Locate the cell with the specified text and output its [X, Y] center coordinate. 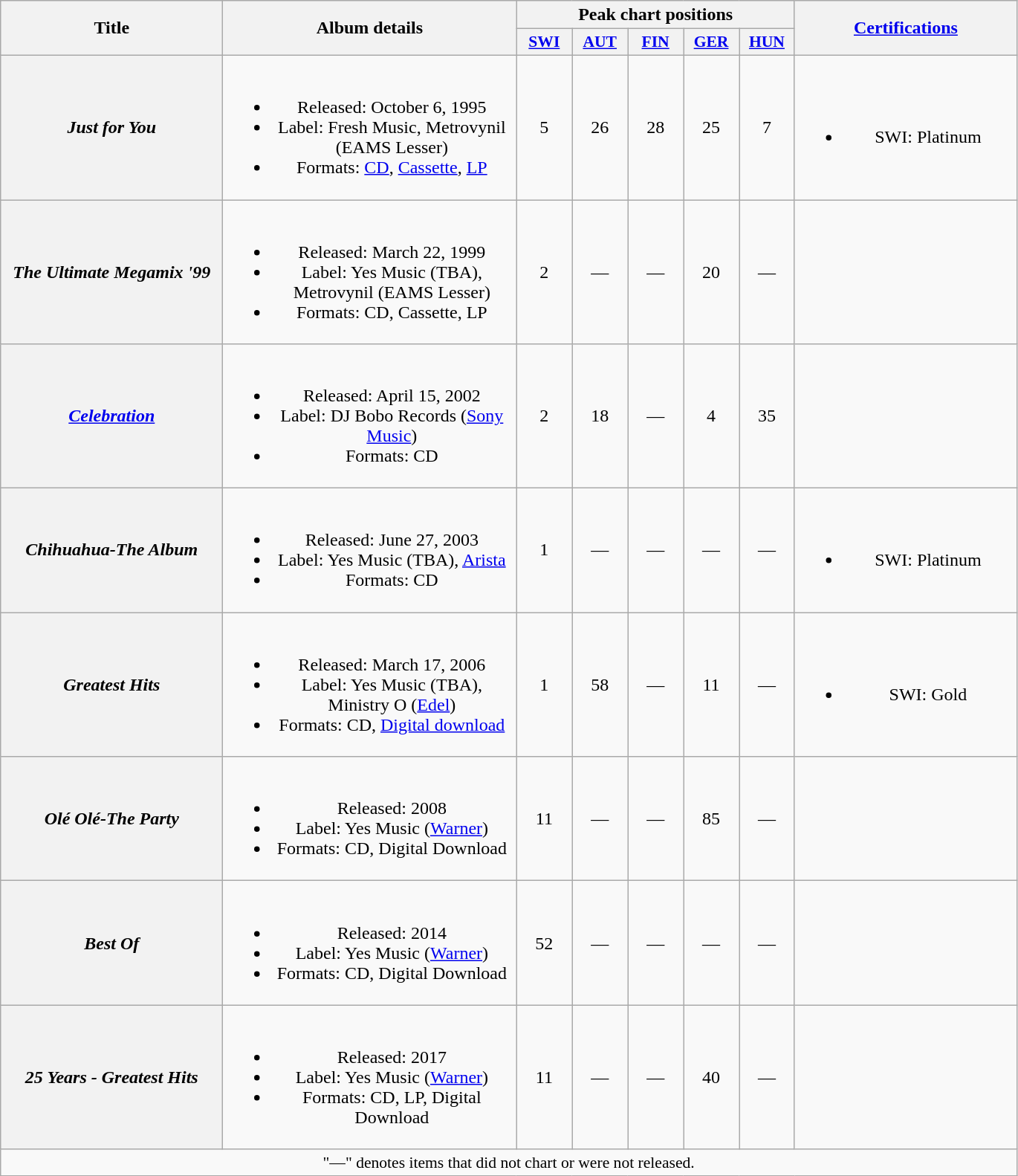
Celebration [111, 416]
25 Years - Greatest Hits [111, 1077]
HUN [767, 42]
28 [655, 127]
20 [712, 271]
AUT [600, 42]
Released: March 17, 2006Label: Yes Music (TBA), Ministry O (Edel)Formats: CD, Digital download [370, 685]
5 [544, 127]
SWI [544, 42]
The Ultimate Megamix '99 [111, 271]
GER [712, 42]
Olé Olé-The Party [111, 819]
25 [712, 127]
"—" denotes items that did not chart or were not released. [509, 1163]
Released: 2017Label: Yes Music (Warner)Formats: CD, LP, Digital Download [370, 1077]
40 [712, 1077]
Greatest Hits [111, 685]
26 [600, 127]
SWI: Gold [905, 685]
Best Of [111, 943]
Released: October 6, 1995Label: Fresh Music, Metrovynil (EAMS Lesser)Formats: CD, Cassette, LP [370, 127]
Released: June 27, 2003Label: Yes Music (TBA), AristaFormats: CD [370, 550]
Chihuahua-The Album [111, 550]
Certifications [905, 28]
7 [767, 127]
52 [544, 943]
Album details [370, 28]
Released: April 15, 2002Label: DJ Bobo Records (Sony Music)Formats: CD [370, 416]
Title [111, 28]
Just for You [111, 127]
35 [767, 416]
Released: 2014Label: Yes Music (Warner)Formats: CD, Digital Download [370, 943]
Released: 2008Label: Yes Music (Warner)Formats: CD, Digital Download [370, 819]
Released: March 22, 1999Label: Yes Music (TBA), Metrovynil (EAMS Lesser)Formats: CD, Cassette, LP [370, 271]
18 [600, 416]
FIN [655, 42]
85 [712, 819]
58 [600, 685]
Peak chart positions [655, 15]
4 [712, 416]
